Return [X, Y] of the center of cell containing provided text 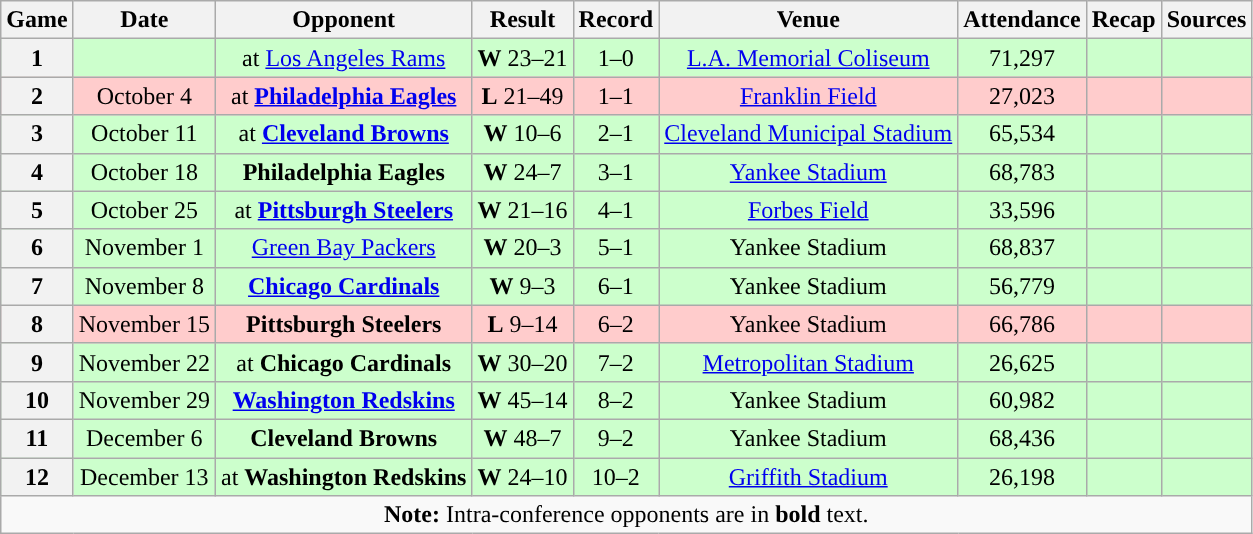
W 23–21 [522, 58]
Opponent [343, 20]
Griffith Stadium [808, 477]
Venue [808, 20]
6 [37, 248]
Sources [1206, 20]
66,786 [1022, 324]
56,779 [1022, 286]
W 20–3 [522, 248]
L.A. Memorial Coliseum [808, 58]
5–1 [616, 248]
1–0 [616, 58]
W 21–16 [522, 210]
Philadelphia Eagles [343, 172]
W 24–10 [522, 477]
4–1 [616, 210]
2–1 [616, 134]
11 [37, 438]
October 4 [144, 96]
W 30–20 [522, 362]
7 [37, 286]
L 21–49 [522, 96]
W 24–7 [522, 172]
October 25 [144, 210]
November 15 [144, 324]
1–1 [616, 96]
65,534 [1022, 134]
Attendance [1022, 20]
5 [37, 210]
7–2 [616, 362]
12 [37, 477]
71,297 [1022, 58]
Pittsburgh Steelers [343, 324]
at Los Angeles Rams [343, 58]
Chicago Cardinals [343, 286]
26,625 [1022, 362]
November 8 [144, 286]
L 9–14 [522, 324]
3–1 [616, 172]
at Chicago Cardinals [343, 362]
9–2 [616, 438]
W 10–6 [522, 134]
November 29 [144, 400]
68,436 [1022, 438]
3 [37, 134]
W 9–3 [522, 286]
Recap [1124, 20]
at Cleveland Browns [343, 134]
Green Bay Packers [343, 248]
27,023 [1022, 96]
at Philadelphia Eagles [343, 96]
8–2 [616, 400]
10–2 [616, 477]
December 6 [144, 438]
4 [37, 172]
8 [37, 324]
10 [37, 400]
at Pittsburgh Steelers [343, 210]
Result [522, 20]
Game [37, 20]
60,982 [1022, 400]
9 [37, 362]
November 1 [144, 248]
October 18 [144, 172]
26,198 [1022, 477]
6–2 [616, 324]
October 11 [144, 134]
Washington Redskins [343, 400]
6–1 [616, 286]
Record [616, 20]
Date [144, 20]
Franklin Field [808, 96]
Note: Intra-conference opponents are in bold text. [626, 515]
2 [37, 96]
at Washington Redskins [343, 477]
Forbes Field [808, 210]
33,596 [1022, 210]
Cleveland Municipal Stadium [808, 134]
December 13 [144, 477]
W 45–14 [522, 400]
68,783 [1022, 172]
W 48–7 [522, 438]
Metropolitan Stadium [808, 362]
68,837 [1022, 248]
Cleveland Browns [343, 438]
November 22 [144, 362]
1 [37, 58]
